Extract the [X, Y] coordinate from the center of the cell holding the provided text.  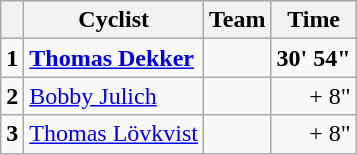
30' 54" [314, 58]
3 [12, 134]
1 [12, 58]
Thomas Lövkvist [114, 134]
Thomas Dekker [114, 58]
Cyclist [114, 20]
Bobby Julich [114, 96]
Time [314, 20]
2 [12, 96]
Team [238, 20]
